Return (X, Y) of the center of cell containing provided text 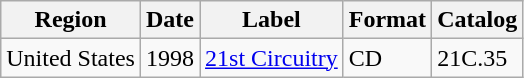
United States (71, 58)
21C.35 (478, 58)
21st Circuitry (272, 58)
Format (387, 20)
1998 (170, 58)
Region (71, 20)
Date (170, 20)
CD (387, 58)
Catalog (478, 20)
Label (272, 20)
